Capture the cell that displays the provided text and extract its (x, y) central coordinate. 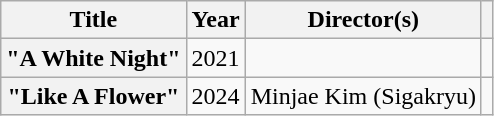
"A White Night" (94, 58)
2021 (216, 58)
2024 (216, 96)
Minjae Kim (Sigakryu) (363, 96)
"Like A Flower" (94, 96)
Title (94, 20)
Year (216, 20)
Director(s) (363, 20)
